Search for the cell housing the specified text and yield its (X, Y) center coordinate. 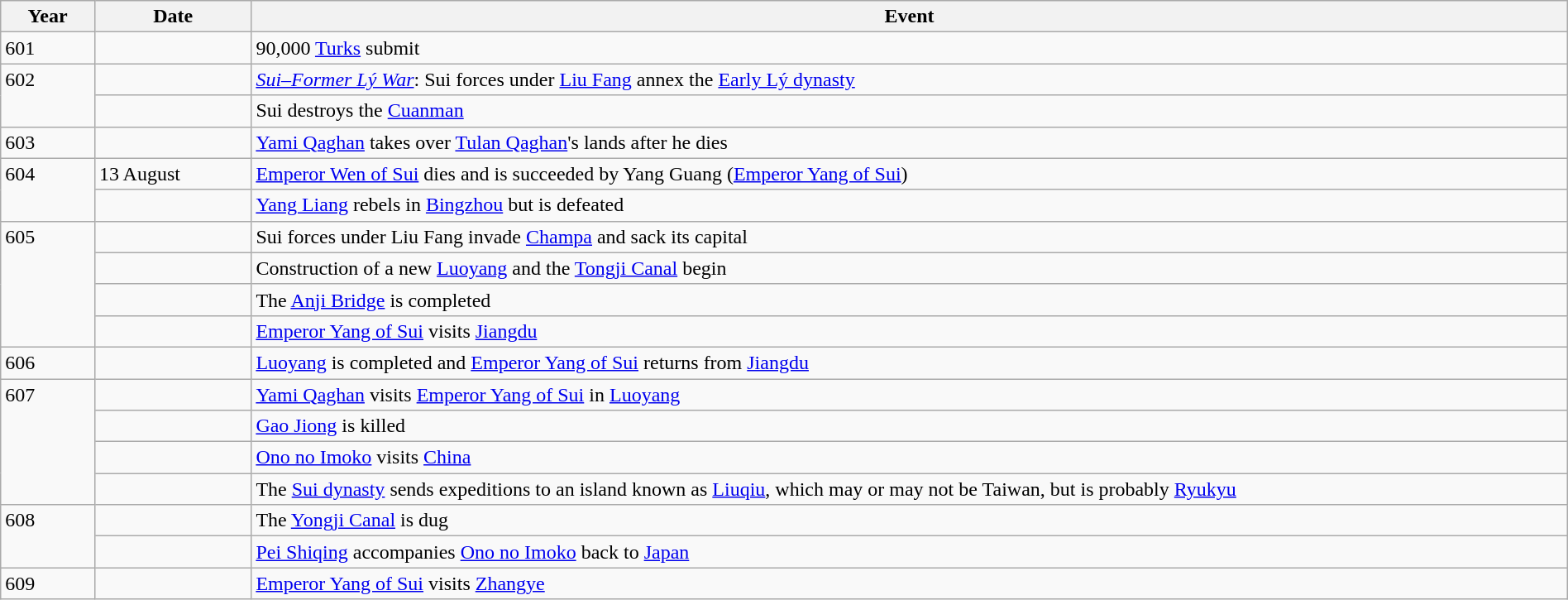
Luoyang is completed and Emperor Yang of Sui returns from Jiangdu (910, 362)
Emperor Wen of Sui dies and is succeeded by Yang Guang (Emperor Yang of Sui) (910, 174)
13 August (172, 174)
603 (48, 142)
608 (48, 536)
Pei Shiqing accompanies Ono no Imoko back to Japan (910, 552)
Yami Qaghan takes over Tulan Qaghan's lands after he dies (910, 142)
607 (48, 442)
609 (48, 583)
Sui–Former Lý War: Sui forces under Liu Fang annex the Early Lý dynasty (910, 79)
Yami Qaghan visits Emperor Yang of Sui in Luoyang (910, 395)
Year (48, 17)
604 (48, 190)
Yang Liang rebels in Bingzhou but is defeated (910, 205)
Construction of a new Luoyang and the Tongji Canal begin (910, 268)
Ono no Imoko visits China (910, 458)
The Yongji Canal is dug (910, 521)
Event (910, 17)
602 (48, 95)
Gao Jiong is killed (910, 426)
Date (172, 17)
Sui forces under Liu Fang invade Champa and sack its capital (910, 237)
90,000 Turks submit (910, 48)
The Sui dynasty sends expeditions to an island known as Liuqiu, which may or may not be Taiwan, but is probably Ryukyu (910, 489)
606 (48, 362)
Emperor Yang of Sui visits Zhangye (910, 583)
The Anji Bridge is completed (910, 300)
605 (48, 284)
Sui destroys the Cuanman (910, 111)
601 (48, 48)
Emperor Yang of Sui visits Jiangdu (910, 331)
